Pinpoint the cell where the given text exists, returning its (x, y) midpoint coordinate. 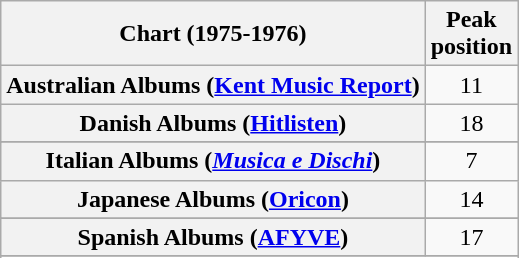
Spanish Albums (AFYVE) (213, 237)
Japanese Albums (Oricon) (213, 199)
17 (471, 237)
Danish Albums (Hitlisten) (213, 123)
7 (471, 161)
Chart (1975-1976) (213, 34)
14 (471, 199)
Australian Albums (Kent Music Report) (213, 85)
Italian Albums (Musica e Dischi) (213, 161)
18 (471, 123)
11 (471, 85)
Peakposition (471, 34)
